Output the (x, y) coordinate of the center of the cell containing the given text.  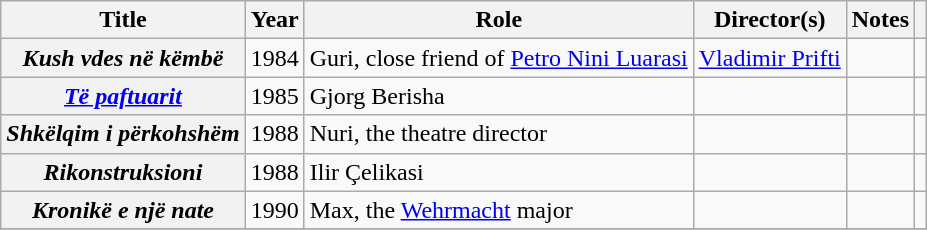
Nuri, the theatre director (498, 134)
Director(s) (770, 20)
Notes (880, 20)
Max, the Wehrmacht major (498, 210)
Ilir Çelikasi (498, 172)
Gjorg Berisha (498, 96)
Rikonstruksioni (123, 172)
Kronikë e një nate (123, 210)
Kush vdes në këmbë (123, 58)
Vladimir Prifti (770, 58)
1985 (274, 96)
1984 (274, 58)
Guri, close friend of Petro Nini Luarasi (498, 58)
1990 (274, 210)
Shkëlqim i përkohshëm (123, 134)
Year (274, 20)
Title (123, 20)
Të paftuarit (123, 96)
Role (498, 20)
